Return the [X, Y] coordinate for the center point of the cell that contains the specified text.  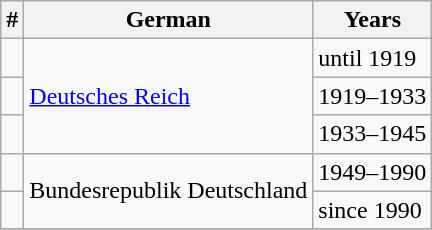
1949–1990 [372, 172]
Bundesrepublik Deutschland [168, 191]
Deutsches Reich [168, 96]
German [168, 20]
1933–1945 [372, 134]
# [12, 20]
until 1919 [372, 58]
1919–1933 [372, 96]
Years [372, 20]
since 1990 [372, 210]
